Detect which cell encompasses the target text, then output its (x, y) center coordinate. 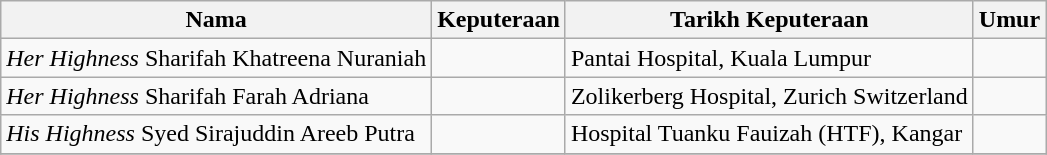
Her Highness Sharifah Khatreena Nuraniah (216, 58)
Her Highness Sharifah Farah Adriana (216, 96)
Keputeraan (499, 20)
Pantai Hospital, Kuala Lumpur (769, 58)
Zolikerberg Hospital, Zurich Switzerland (769, 96)
Umur (1009, 20)
Hospital Tuanku Fauizah (HTF), Kangar (769, 134)
Nama (216, 20)
Tarikh Keputeraan (769, 20)
His Highness Syed Sirajuddin Areeb Putra (216, 134)
